Extract the [x, y] coordinate from the center of the cell holding the provided text.  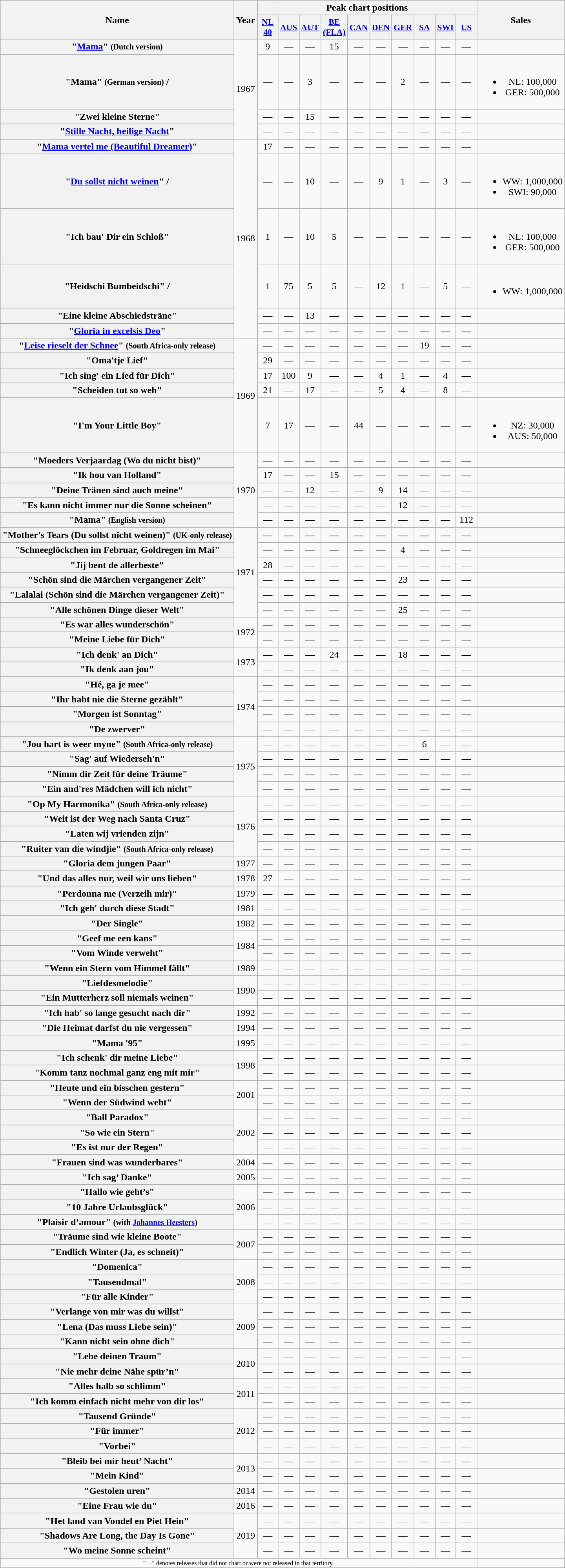
25 [403, 609]
"Schön sind die Märchen vergangener Zeit" [117, 580]
BE (FLA) [334, 27]
18 [403, 655]
"Shadows Are Long, the Day Is Gone" [117, 1535]
GER [403, 27]
"Jou hart is weer myne" (South Africa-only release) [117, 744]
"Plaisir d’amour" (with Johannes Heesters) [117, 1222]
1984 [246, 946]
"Ruiter van die windjie" (South Africa-only release) [117, 849]
"So wie ein Stern" [117, 1132]
WW: 1,000,000 [521, 286]
"Morgen ist Sonntag" [117, 714]
"Jij bent de allerbeste" [117, 565]
Name [117, 20]
"10 Jahre Urlaubsglück" [117, 1207]
WW: 1,000,000SWI: 90,000 [521, 181]
"Es war alles wunderschön" [117, 625]
"Die Heimat darfst du nie vergessen" [117, 1028]
"Geef me een kans" [117, 938]
2005 [246, 1177]
Peak chart positions [367, 8]
1974 [246, 707]
2004 [246, 1162]
"Mama" (Dutch version) [117, 47]
1994 [246, 1028]
2014 [246, 1491]
"Mein Kind" [117, 1476]
"Frauen sind was wunderbares" [117, 1162]
SA [425, 27]
"Gloria in excelsis Deo" [117, 331]
"Ich denk' an Dich" [117, 655]
"Vorbei" [117, 1446]
100 [289, 376]
19 [425, 346]
"Heidschi Bumbeidschi" / [117, 286]
1970 [246, 490]
"Deine Tränen sind auch meine" [117, 490]
"Meine Liebe für Dich" [117, 640]
"Es kann nicht immer nur die Sonne scheinen" [117, 505]
"Heute und ein bisschen gestern" [117, 1087]
1992 [246, 1013]
"Ik denk aan jou" [117, 669]
"Ihr habt nie die Sterne gezählt" [117, 699]
2006 [246, 1207]
"Lena (Das muss Liebe sein)" [117, 1327]
"Vom Winde verweht" [117, 953]
1981 [246, 908]
"Eine kleine Abschiedsträne" [117, 315]
2001 [246, 1095]
"Op My Harmonika" (South Africa-only release) [117, 804]
"Stille Nacht, heilige Nacht" [117, 131]
"—" denotes releases that did not chart or were not released in that territory. [239, 1563]
24 [334, 655]
6 [425, 744]
"De zwerver" [117, 729]
"Eine Frau wie du" [117, 1506]
2009 [246, 1326]
"Hallo wie geht’s" [117, 1192]
"Zwei kleine Sterne" [117, 117]
"Laten wij vrienden zijn" [117, 833]
29 [268, 361]
1975 [246, 766]
"Mama vertel me (Beautiful Dreamer)" [117, 146]
112 [466, 520]
NZ: 30,000AUS: 50,000 [521, 425]
"Lalalai (Schön sind die Märchen vergangener Zeit)" [117, 594]
"Hé, ga je mee" [117, 684]
"Weit ist der Weg nach Santa Cruz" [117, 819]
1968 [246, 239]
2019 [246, 1535]
"Mama" (German version) / [117, 82]
"Het land van Vondel en Piet Hein" [117, 1521]
"Mama '95" [117, 1043]
"Alle schönen Dinge dieser Welt" [117, 609]
1978 [246, 879]
"Ich komm einfach nicht mehr von dir los" [117, 1401]
"Sag' auf Wiederseh'n" [117, 759]
"Komm tanz nochmal ganz eng mit mir" [117, 1072]
27 [268, 879]
"Wo meine Sonne scheint" [117, 1550]
1967 [246, 89]
"Wenn ein Stern vom Himmel fällt" [117, 968]
"Schneeglöckchen im Februar, Goldregen im Mai" [117, 550]
Year [246, 20]
"Und das alles nur, weil wir uns lieben" [117, 879]
"Domenica" [117, 1267]
"Ein Mutterherz soll niemals weinen" [117, 998]
2007 [246, 1244]
Sales [521, 20]
"Oma'tje Lief" [117, 361]
1998 [246, 1065]
8 [445, 390]
"Bleib bei mir heut’ Nacht" [117, 1461]
"Scheiden tut so weh" [117, 390]
"Leise rieselt der Schnee" (South Africa-only release) [117, 346]
"Nimm dir Zeit für deine Träume" [117, 774]
CAN [359, 27]
1976 [246, 826]
"Du sollst nicht weinen" / [117, 181]
2012 [246, 1431]
"Ich sing' ein Lied für Dich" [117, 376]
1973 [246, 662]
1969 [246, 396]
"Es ist nur der Regen" [117, 1147]
2016 [246, 1506]
44 [359, 425]
1995 [246, 1043]
NL 40 [268, 27]
"I'm Your Little Boy" [117, 425]
"Verlange von mir was du willst" [117, 1311]
23 [403, 580]
21 [268, 390]
"Perdonna me (Verzeih mir)" [117, 893]
"Ball Paradox" [117, 1118]
"Mother's Tears (Du sollst nicht weinen)" (UK-only release) [117, 535]
28 [268, 565]
7 [268, 425]
AUS [289, 27]
"Tausendmal" [117, 1282]
"Ich schenk' dir meine Liebe" [117, 1057]
2008 [246, 1282]
"Mama" (English version) [117, 520]
"Ich geh' durch diese Stadt" [117, 908]
"Gloria dem jungen Paar" [117, 864]
"Wenn der Südwind weht" [117, 1103]
DEN [381, 27]
1989 [246, 968]
2 [403, 82]
"Träume sind wie kleine Boote" [117, 1237]
1990 [246, 990]
"Nie mehr deine Nähe spür’n" [117, 1371]
"Ich bau' Dir ein Schloß" [117, 236]
2010 [246, 1364]
13 [310, 315]
"Tausend Gründe" [117, 1416]
"Gestolen uren" [117, 1491]
"Lebe deinen Traum" [117, 1357]
"Ich sag’ Danke" [117, 1177]
1977 [246, 864]
"Für alle Kinder" [117, 1296]
"Der Single" [117, 923]
75 [289, 286]
"Ein and'res Mädchen will ich nicht" [117, 789]
14 [403, 490]
"Ik hou van Holland" [117, 475]
2002 [246, 1132]
"Für immer" [117, 1431]
2011 [246, 1394]
AUT [310, 27]
2013 [246, 1468]
"Kann nicht sein ohne dich" [117, 1342]
1982 [246, 923]
"Endlich Winter (Ja, es schneit)" [117, 1252]
"Ich hab' so lange gesucht nach dir" [117, 1013]
US [466, 27]
"Alles halb so schlimm" [117, 1386]
"Moeders Verjaardag (Wo du nicht bist)" [117, 460]
SWI [445, 27]
1971 [246, 572]
1972 [246, 632]
"Liefdesmelodie" [117, 983]
1979 [246, 893]
